For the text-containing cell, return its midpoint in [X, Y] coordinate format. 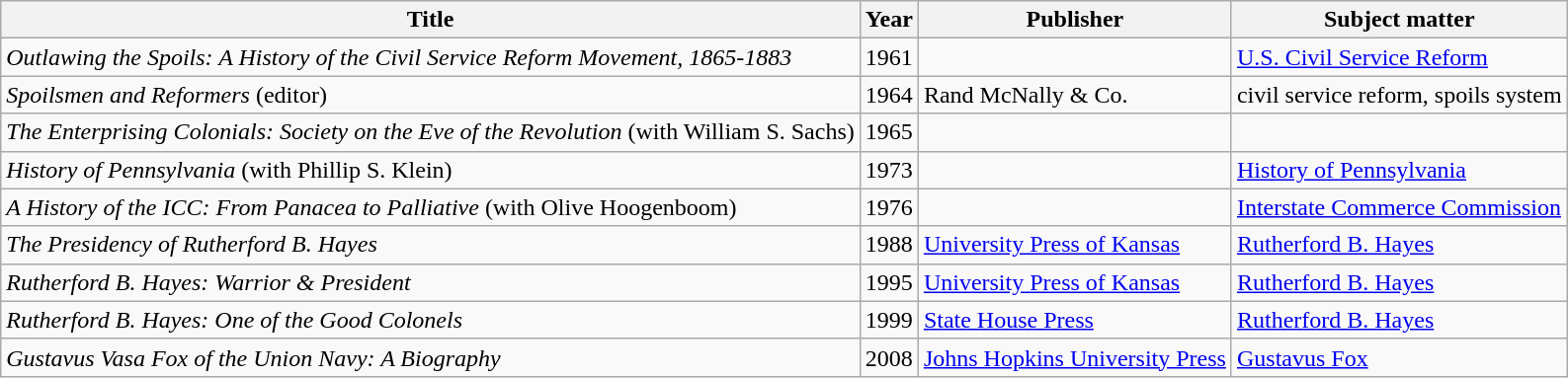
1988 [889, 245]
Spoilsmen and Reformers (editor) [431, 95]
U.S. Civil Service Reform [1399, 57]
Subject matter [1399, 20]
A History of the ICC: From Panacea to Palliative (with Olive Hoogenboom) [431, 207]
civil service reform, spoils system [1399, 95]
The Enterprising Colonials: Society on the Eve of the Revolution (with William S. Sachs) [431, 132]
The Presidency of Rutherford B. Hayes [431, 245]
Publisher [1075, 20]
Outlawing the Spoils: A History of the Civil Service Reform Movement, 1865-1883 [431, 57]
Gustavus Fox [1399, 357]
1961 [889, 57]
1973 [889, 170]
Rutherford B. Hayes: Warrior & President [431, 282]
History of Pennsylvania [1399, 170]
Johns Hopkins University Press [1075, 357]
2008 [889, 357]
State House Press [1075, 320]
Year [889, 20]
Title [431, 20]
1965 [889, 132]
1964 [889, 95]
Rand McNally & Co. [1075, 95]
Interstate Commerce Commission [1399, 207]
1976 [889, 207]
1999 [889, 320]
History of Pennsylvania (with Phillip S. Klein) [431, 170]
Rutherford B. Hayes: One of the Good Colonels [431, 320]
Gustavus Vasa Fox of the Union Navy: A Biography [431, 357]
1995 [889, 282]
